Detect which cell encompasses the target text, then output its (X, Y) center coordinate. 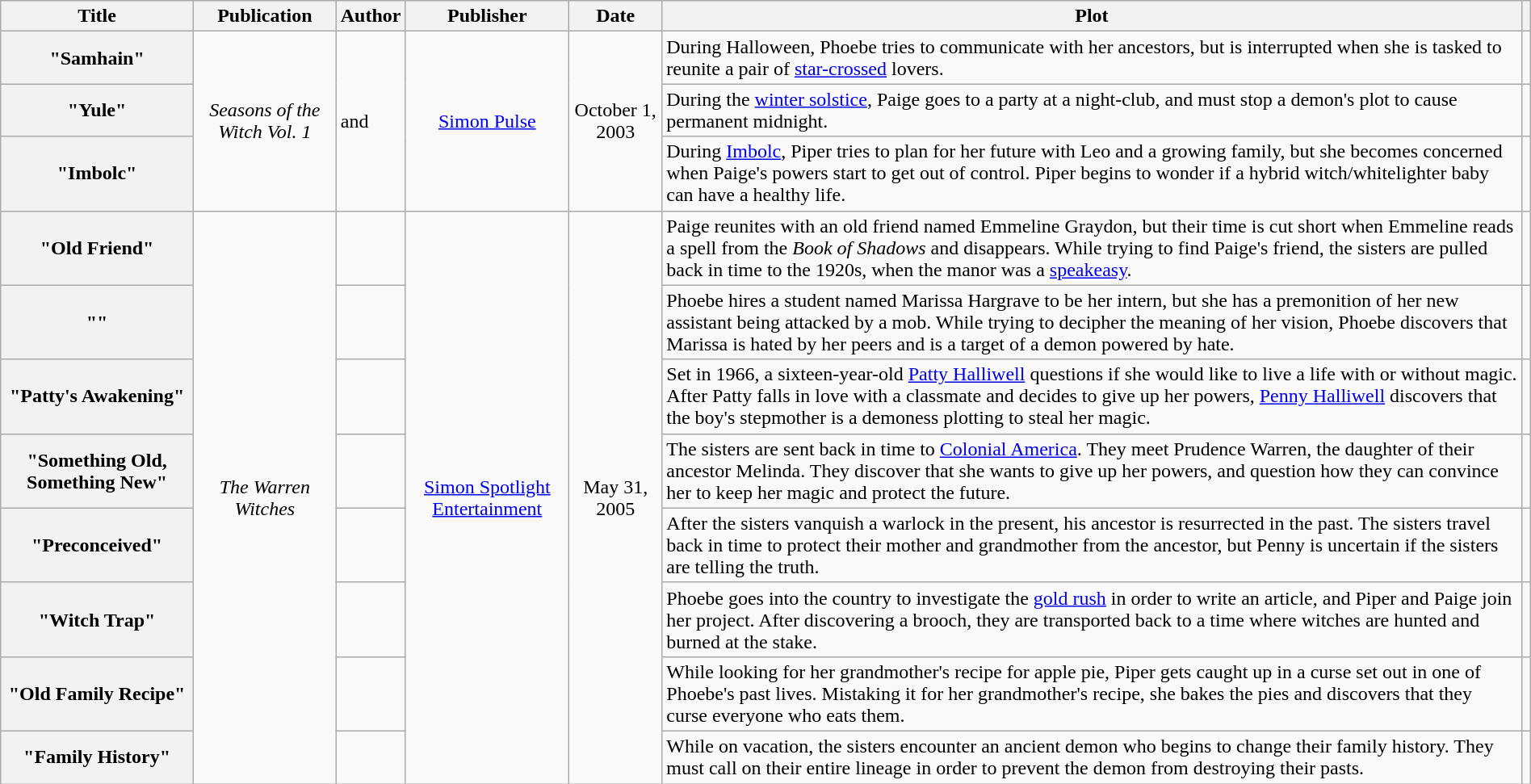
Simon Pulse (488, 121)
Seasons of the Witch Vol. 1 (265, 121)
"Witch Trap" (97, 619)
"Yule" (97, 110)
Date (615, 16)
The Warren Witches (265, 497)
"Something Old, Something New" (97, 471)
"Family History" (97, 757)
Publication (265, 16)
"Samhain" (97, 58)
and (371, 121)
"Imbolc" (97, 174)
Author (371, 16)
During Halloween, Phoebe tries to communicate with her ancestors, but is interrupted when she is tasked to reunite a pair of star-crossed lovers. (1092, 58)
"Old Family Recipe" (97, 694)
"" (97, 322)
October 1, 2003 (615, 121)
Publisher (488, 16)
Simon Spotlight Entertainment (488, 497)
Plot (1092, 16)
During the winter solstice, Paige goes to a party at a night-club, and must stop a demon's plot to cause permanent midnight. (1092, 110)
Title (97, 16)
"Old Friend" (97, 248)
"Preconceived" (97, 545)
"Patty's Awakening" (97, 396)
May 31, 2005 (615, 497)
